Extract the [X, Y] coordinate from the center of the cell holding the provided text.  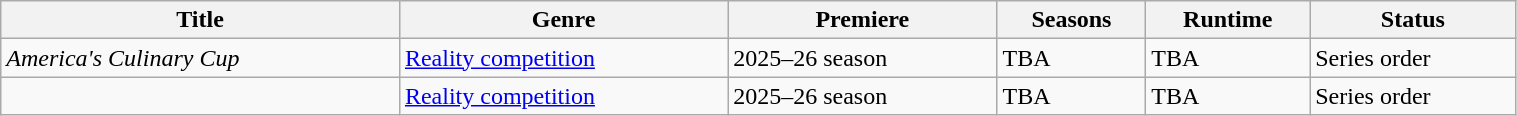
Title [200, 20]
Runtime [1228, 20]
America's Culinary Cup [200, 58]
Genre [563, 20]
Status [1413, 20]
Premiere [862, 20]
Seasons [1072, 20]
